Capture the cell that displays the provided text and extract its (x, y) central coordinate. 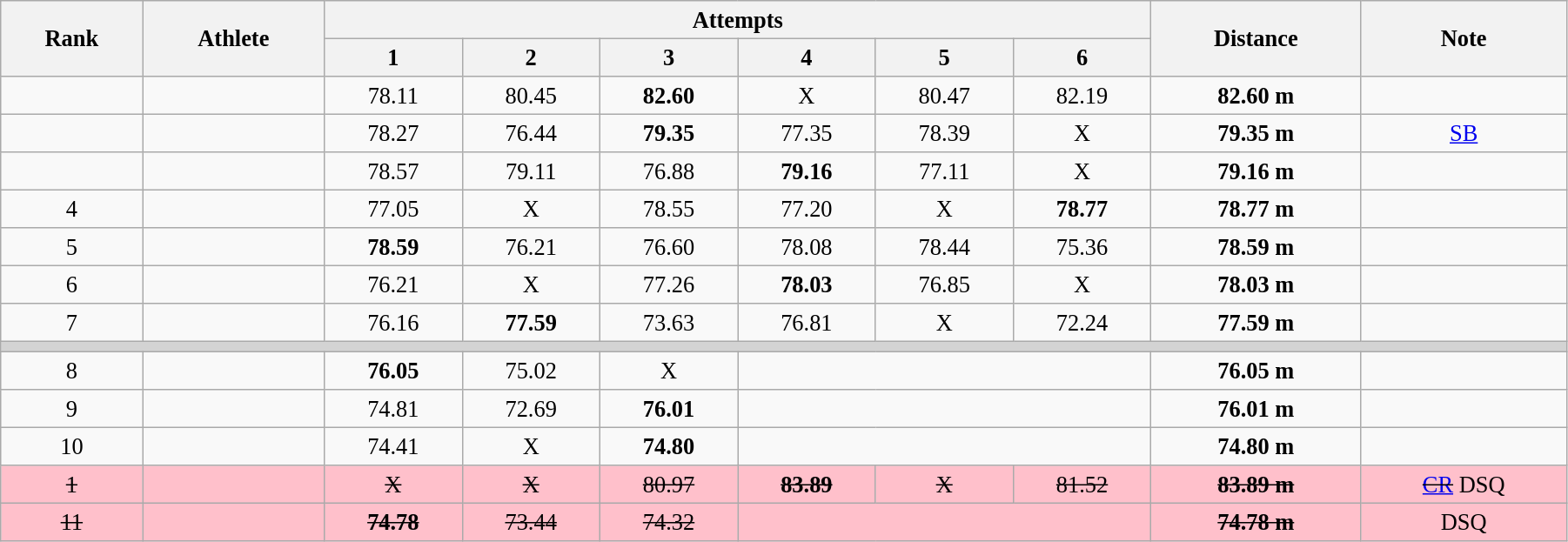
78.11 (393, 95)
9 (71, 409)
72.24 (1082, 323)
10 (71, 446)
76.05 (393, 371)
2 (531, 57)
76.01 m (1256, 409)
83.89 (807, 485)
72.69 (531, 409)
79.11 (531, 171)
79.35 m (1256, 133)
74.80 (668, 446)
73.63 (668, 323)
76.44 (531, 133)
76.60 (668, 247)
78.59 (393, 247)
76.01 (668, 409)
81.52 (1082, 485)
11 (71, 522)
76.81 (807, 323)
80.47 (944, 95)
78.57 (393, 171)
78.03 (807, 284)
78.03 m (1256, 284)
8 (71, 371)
76.85 (944, 284)
79.16 (807, 171)
75.02 (531, 371)
82.19 (1082, 95)
75.36 (1082, 247)
76.88 (668, 171)
Attempts (738, 19)
78.55 (668, 209)
77.11 (944, 171)
83.89 m (1256, 485)
DSQ (1464, 522)
78.59 m (1256, 247)
Athlete (233, 38)
CR DSQ (1464, 485)
77.05 (393, 209)
78.27 (393, 133)
78.39 (944, 133)
Distance (1256, 38)
79.35 (668, 133)
Note (1464, 38)
78.44 (944, 247)
78.77 (1082, 209)
80.45 (531, 95)
76.16 (393, 323)
80.97 (668, 485)
74.80 m (1256, 446)
Rank (71, 38)
74.78 (393, 522)
74.41 (393, 446)
74.78 m (1256, 522)
77.59 (531, 323)
77.20 (807, 209)
77.26 (668, 284)
74.81 (393, 409)
7 (71, 323)
82.60 m (1256, 95)
73.44 (531, 522)
78.08 (807, 247)
3 (668, 57)
77.59 m (1256, 323)
78.77 m (1256, 209)
82.60 (668, 95)
SB (1464, 133)
77.35 (807, 133)
74.32 (668, 522)
79.16 m (1256, 171)
76.05 m (1256, 371)
